Capture the cell that displays the provided text and extract its [x, y] central coordinate. 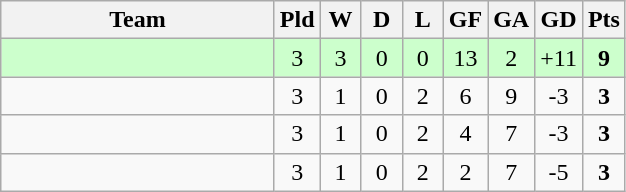
Pts [604, 20]
+11 [559, 58]
GD [559, 20]
GF [465, 20]
Pld [297, 20]
GA [512, 20]
6 [465, 96]
L [422, 20]
W [340, 20]
D [382, 20]
4 [465, 134]
-5 [559, 172]
Team [138, 20]
13 [465, 58]
